Return the (X, Y) coordinate for the center point of the cell that contains the specified text.  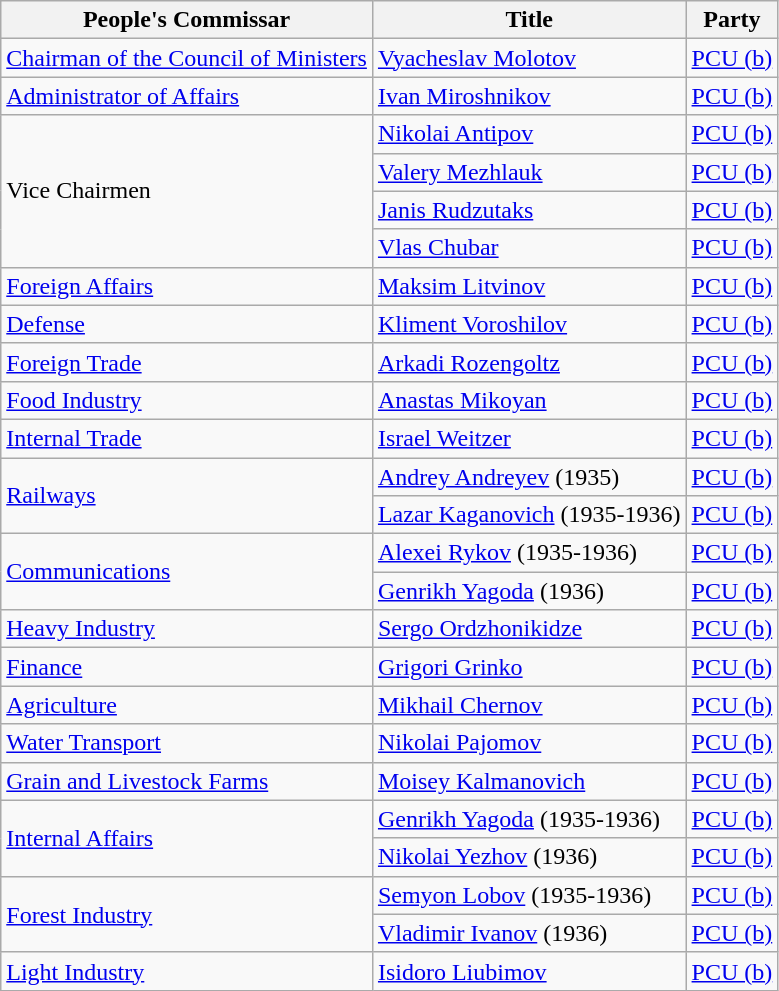
Mikhail Chernov (529, 705)
Lazar Kaganovich (1935-1936) (529, 515)
Title (529, 20)
Alexei Rykov (1935-1936) (529, 553)
Maksim Litvinov (529, 286)
Defense (187, 324)
Forest Industry (187, 914)
Vice Chairmen (187, 191)
Vyacheslav Molotov (529, 58)
Railways (187, 496)
Arkadi Rozengoltz (529, 362)
Israel Weitzer (529, 438)
Internal Trade (187, 438)
Foreign Affairs (187, 286)
Kliment Voroshilov (529, 324)
Ivan Miroshnikov (529, 96)
Heavy Industry (187, 629)
Moisey Kalmanovich (529, 781)
Agriculture (187, 705)
Water Transport (187, 743)
Nikolai Yezhov (1936) (529, 857)
People's Commissar (187, 20)
Nikolai Antipov (529, 134)
Party (732, 20)
Administrator of Affairs (187, 96)
Food Industry (187, 400)
Finance (187, 667)
Andrey Andreyev (1935) (529, 477)
Sergo Ordzhonikidze (529, 629)
Valery Mezhlauk (529, 172)
Foreign Trade (187, 362)
Janis Rudzutaks (529, 210)
Vladimir Ivanov (1936) (529, 933)
Internal Affairs (187, 838)
Communications (187, 572)
Anastas Mikoyan (529, 400)
Light Industry (187, 971)
Genrikh Yagoda (1935-1936) (529, 819)
Vlas Chubar (529, 248)
Genrikh Yagoda (1936) (529, 591)
Nikolai Pajomov (529, 743)
Chairman of the Council of Ministers (187, 58)
Semyon Lobov (1935-1936) (529, 895)
Grigori Grinko (529, 667)
Isidoro Liubimov (529, 971)
Grain and Livestock Farms (187, 781)
